Search for the cell housing the specified text and yield its (X, Y) center coordinate. 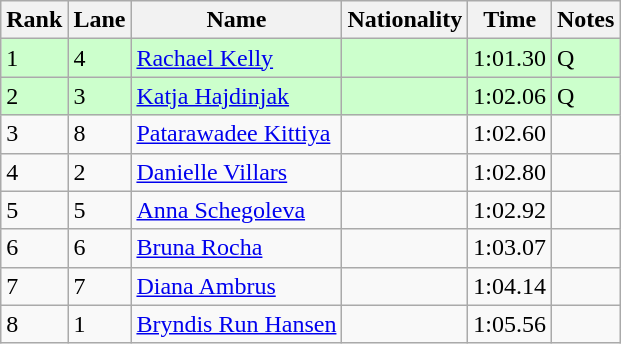
1:03.07 (510, 248)
1:02.92 (510, 210)
Bryndis Run Hansen (236, 324)
Notes (585, 20)
Name (236, 20)
Patarawadee Kittiya (236, 134)
Rank (34, 20)
Lane (100, 20)
Time (510, 20)
Nationality (405, 20)
Bruna Rocha (236, 248)
Rachael Kelly (236, 58)
1:04.14 (510, 286)
Katja Hajdinjak (236, 96)
1:02.80 (510, 172)
Danielle Villars (236, 172)
1:02.60 (510, 134)
1:01.30 (510, 58)
1:05.56 (510, 324)
Anna Schegoleva (236, 210)
1:02.06 (510, 96)
Diana Ambrus (236, 286)
